Output the (X, Y) coordinate of the center of the cell containing the given text.  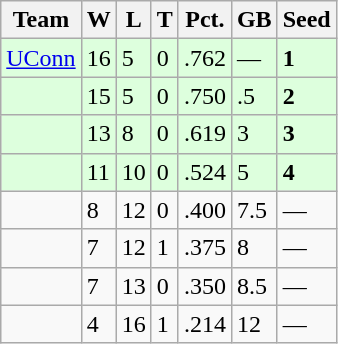
GB (254, 20)
.762 (204, 58)
10 (134, 172)
.350 (204, 286)
15 (98, 96)
.5 (254, 96)
L (134, 20)
11 (98, 172)
2 (306, 96)
.400 (204, 210)
W (98, 20)
.750 (204, 96)
T (164, 20)
7.5 (254, 210)
Seed (306, 20)
Team (41, 20)
Pct. (204, 20)
.214 (204, 324)
.375 (204, 248)
UConn (41, 58)
.619 (204, 134)
.524 (204, 172)
8.5 (254, 286)
